Identify which cell holds the provided text, then report its [x, y] central coordinate. 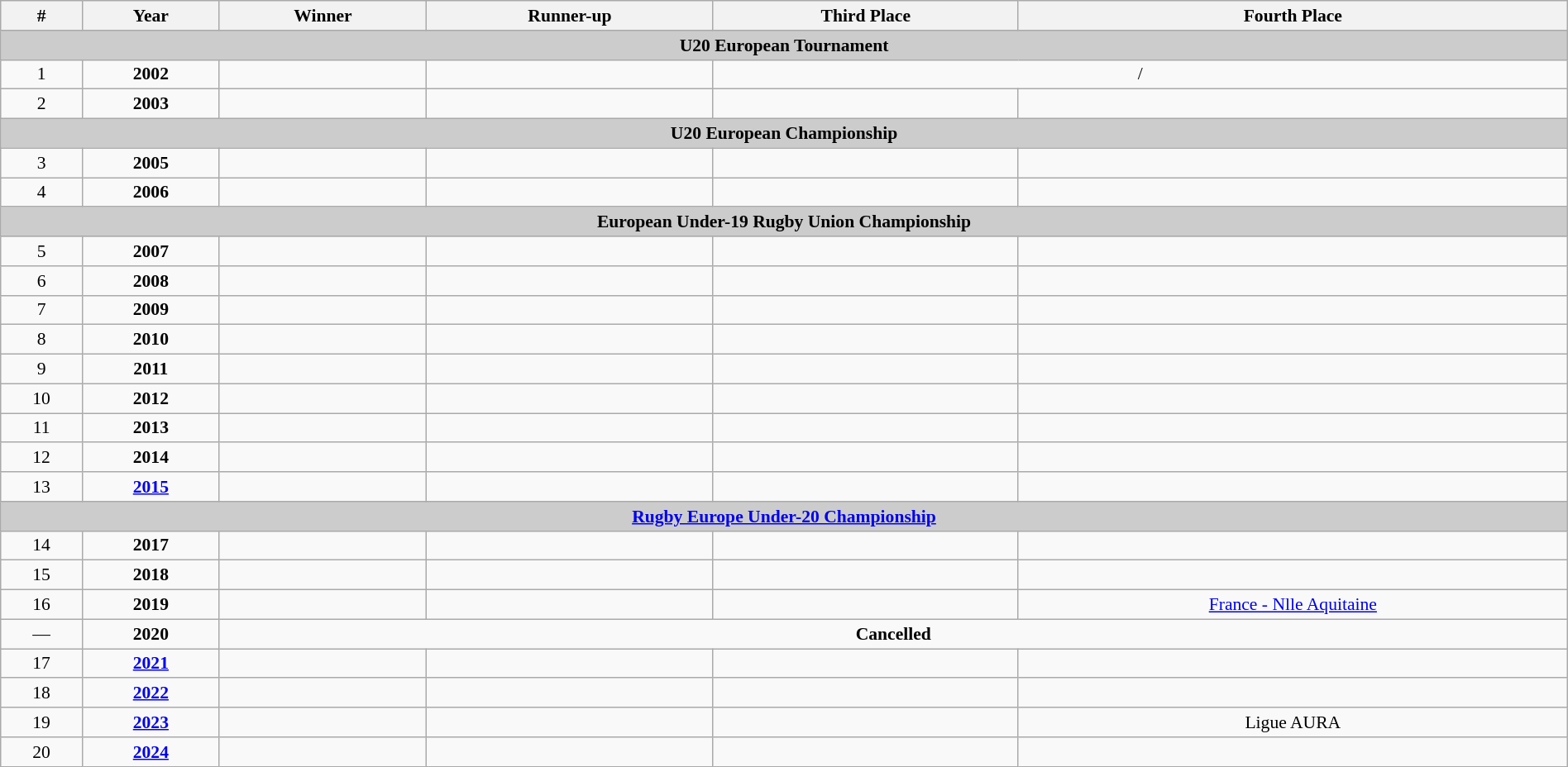
7 [41, 310]
Cancelled [893, 634]
2022 [151, 693]
2020 [151, 634]
European Under-19 Rugby Union Championship [784, 222]
3 [41, 163]
13 [41, 487]
14 [41, 545]
2024 [151, 752]
6 [41, 281]
8 [41, 340]
2003 [151, 104]
2008 [151, 281]
5 [41, 251]
11 [41, 428]
2018 [151, 575]
16 [41, 605]
2010 [151, 340]
17 [41, 664]
20 [41, 752]
12 [41, 458]
Rugby Europe Under-20 Championship [784, 517]
1 [41, 74]
2011 [151, 369]
# [41, 16]
2009 [151, 310]
19 [41, 722]
2002 [151, 74]
2005 [151, 163]
2013 [151, 428]
2023 [151, 722]
/ [1140, 74]
— [41, 634]
2017 [151, 545]
10 [41, 398]
4 [41, 193]
2021 [151, 664]
Third Place [865, 16]
2006 [151, 193]
U20 European Championship [784, 134]
Winner [323, 16]
Runner-up [570, 16]
U20 European Tournament [784, 45]
15 [41, 575]
2 [41, 104]
18 [41, 693]
Year [151, 16]
2014 [151, 458]
Ligue AURA [1293, 722]
Fourth Place [1293, 16]
2019 [151, 605]
France - Nlle Aquitaine [1293, 605]
9 [41, 369]
2015 [151, 487]
2007 [151, 251]
2012 [151, 398]
